Return [x, y] of the center of cell containing provided text 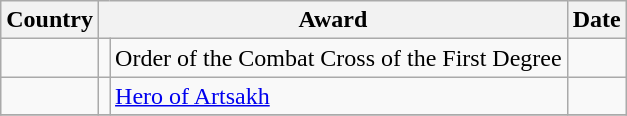
Order of the Combat Cross of the First Degree [339, 58]
Award [332, 20]
Date [596, 20]
Country [50, 20]
Hero of Artsakh [339, 96]
